Extract the [X, Y] coordinate from the center of the cell holding the provided text.  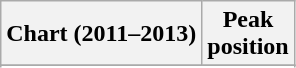
Chart (2011–2013) [102, 34]
Peakposition [248, 34]
